Pinpoint the cell where the given text exists, returning its [x, y] midpoint coordinate. 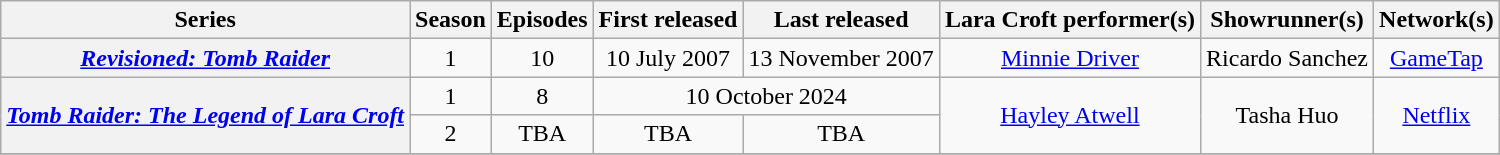
10 [542, 58]
Season [451, 20]
13 November 2007 [841, 58]
8 [542, 96]
Tomb Raider: The Legend of Lara Croft [206, 115]
Hayley Atwell [1070, 115]
GameTap [1437, 58]
10 October 2024 [766, 96]
Episodes [542, 20]
Lara Croft performer(s) [1070, 20]
Ricardo Sanchez [1288, 58]
Tasha Huo [1288, 115]
First released [668, 20]
2 [451, 134]
Revisioned: Tomb Raider [206, 58]
Last released [841, 20]
10 July 2007 [668, 58]
Network(s) [1437, 20]
Minnie Driver [1070, 58]
Series [206, 20]
Showrunner(s) [1288, 20]
Netflix [1437, 115]
